For the text-containing cell, return its midpoint in [x, y] coordinate format. 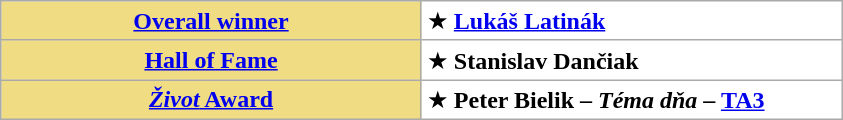
★ Lukáš Latinák [632, 21]
★ Peter Bielik – Téma dňa – TA3 [632, 100]
★ Stanislav Dančiak [632, 60]
Život Award [212, 100]
Overall winner [212, 21]
Hall of Fame [212, 60]
